Return the [x, y] coordinate for the center point of the cell that contains the specified text.  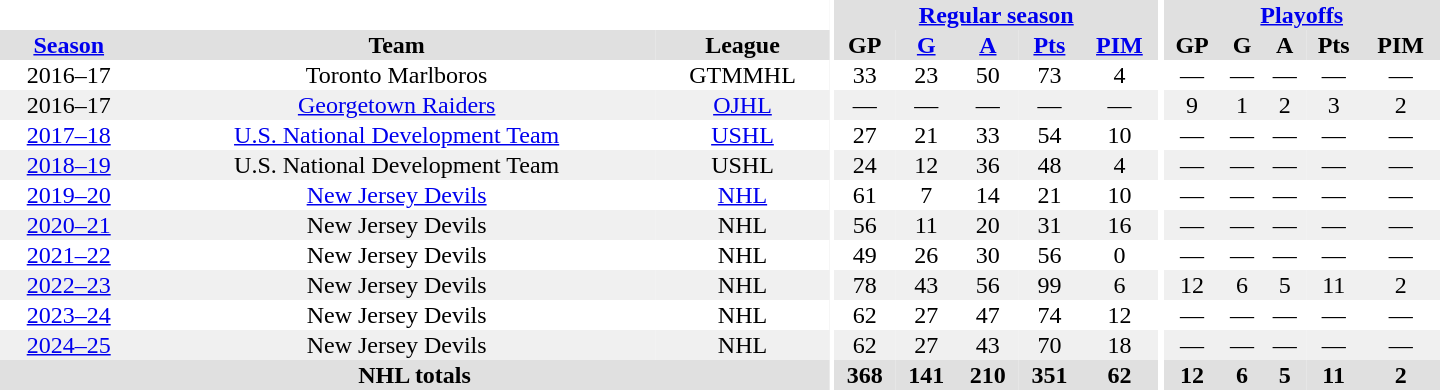
30 [988, 255]
78 [865, 285]
2017–18 [68, 135]
49 [865, 255]
2019–20 [68, 195]
2020–21 [68, 225]
Season [68, 45]
61 [865, 195]
23 [926, 75]
Regular season [996, 15]
3 [1334, 105]
2023–24 [68, 315]
7 [926, 195]
31 [1050, 225]
50 [988, 75]
League [742, 45]
24 [865, 165]
Team [396, 45]
73 [1050, 75]
48 [1050, 165]
2024–25 [68, 345]
26 [926, 255]
14 [988, 195]
99 [1050, 285]
141 [926, 375]
20 [988, 225]
47 [988, 315]
2022–23 [68, 285]
0 [1119, 255]
1 [1242, 105]
2018–19 [68, 165]
16 [1119, 225]
2021–22 [68, 255]
70 [1050, 345]
NHL totals [414, 375]
36 [988, 165]
OJHL [742, 105]
9 [1192, 105]
368 [865, 375]
18 [1119, 345]
Toronto Marlboros [396, 75]
Playoffs [1302, 15]
Georgetown Raiders [396, 105]
351 [1050, 375]
54 [1050, 135]
GTMMHL [742, 75]
74 [1050, 315]
210 [988, 375]
